Pinpoint the cell where the given text exists, returning its (X, Y) midpoint coordinate. 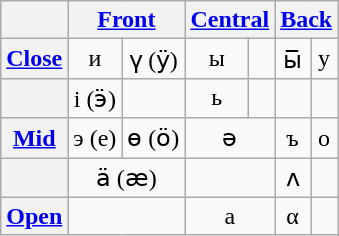
ө (ӧ) (154, 138)
а (230, 216)
Central (230, 20)
ə (230, 138)
ы̅ (293, 59)
Back (306, 20)
Close (34, 59)
Mid (34, 138)
ӓ (ӕ) (126, 178)
о (324, 138)
Open (34, 216)
ъ (293, 138)
і (ӭ) (95, 98)
ы (217, 59)
и (95, 59)
ь (217, 98)
ʌ (293, 178)
э (е) (95, 138)
α (293, 216)
у (324, 59)
Front (126, 20)
ү (ӱ) (154, 59)
